Find where the given text appears and provide that cell's center as (X, Y) coordinate. 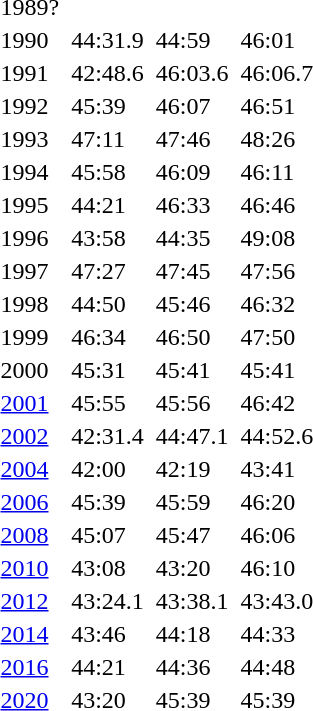
44:35 (192, 238)
46:09 (192, 172)
42:19 (192, 469)
46:34 (108, 337)
45:31 (108, 370)
44:59 (192, 40)
43:20 (192, 568)
45:47 (192, 535)
46:07 (192, 106)
45:41 (192, 370)
47:46 (192, 139)
45:59 (192, 502)
44:36 (192, 667)
46:50 (192, 337)
47:45 (192, 271)
46:03.6 (192, 73)
46:33 (192, 205)
47:11 (108, 139)
44:47.1 (192, 436)
45:56 (192, 403)
44:18 (192, 634)
43:24.1 (108, 601)
44:50 (108, 304)
42:00 (108, 469)
43:08 (108, 568)
43:46 (108, 634)
42:31.4 (108, 436)
43:38.1 (192, 601)
45:58 (108, 172)
47:27 (108, 271)
44:31.9 (108, 40)
42:48.6 (108, 73)
45:55 (108, 403)
43:58 (108, 238)
45:46 (192, 304)
45:07 (108, 535)
